From the cell containing the given text, extract its center point as [x, y] coordinate. 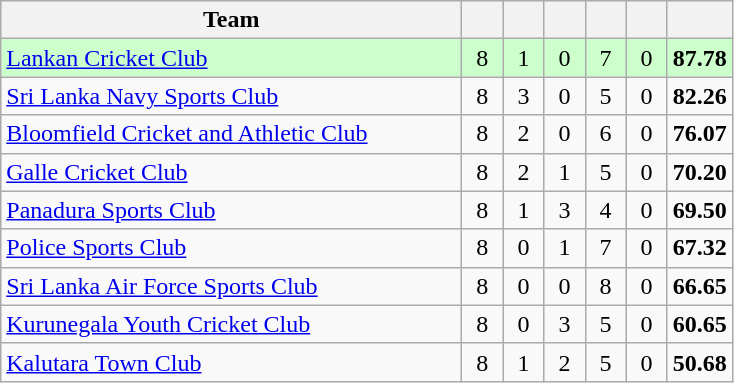
67.32 [700, 248]
Kalutara Town Club [232, 362]
Kurunegala Youth Cricket Club [232, 324]
66.65 [700, 286]
70.20 [700, 172]
82.26 [700, 96]
50.68 [700, 362]
Bloomfield Cricket and Athletic Club [232, 134]
Galle Cricket Club [232, 172]
69.50 [700, 210]
Police Sports Club [232, 248]
Sri Lanka Air Force Sports Club [232, 286]
Panadura Sports Club [232, 210]
Sri Lanka Navy Sports Club [232, 96]
76.07 [700, 134]
4 [606, 210]
Lankan Cricket Club [232, 58]
Team [232, 20]
60.65 [700, 324]
6 [606, 134]
87.78 [700, 58]
